Detect which cell encompasses the target text, then output its [x, y] center coordinate. 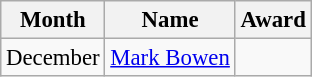
December [53, 58]
Month [53, 20]
Mark Bowen [170, 58]
Name [170, 20]
Award [273, 20]
